From the cell containing the given text, extract its center point as [X, Y] coordinate. 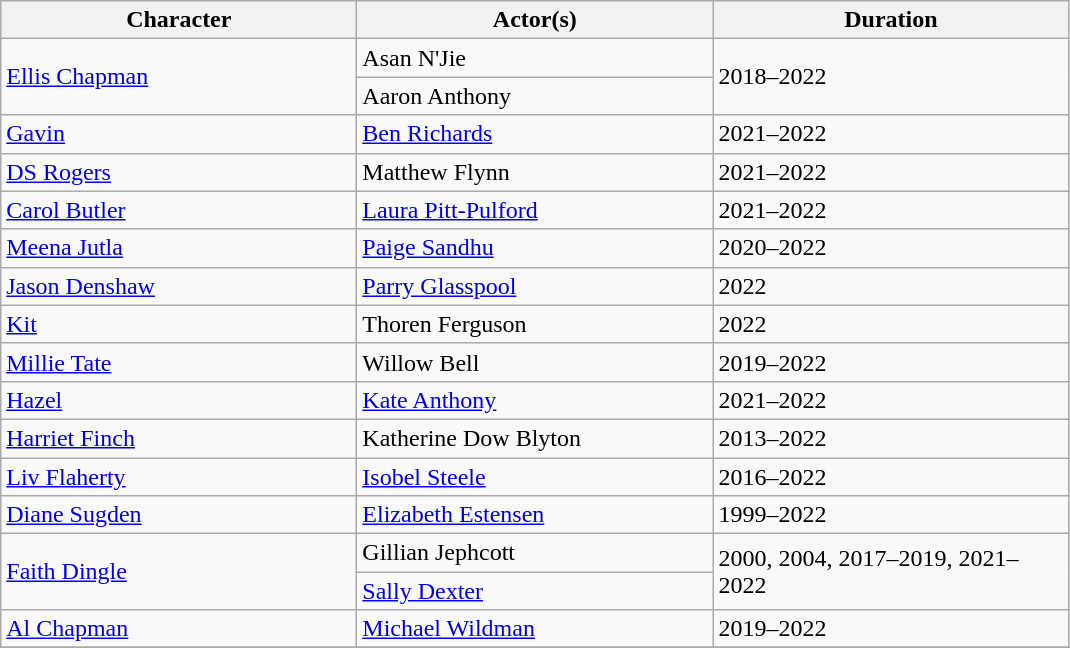
Diane Sugden [179, 515]
Elizabeth Estensen [535, 515]
Sally Dexter [535, 591]
Hazel [179, 400]
Harriet Finch [179, 438]
Jason Denshaw [179, 286]
2020–2022 [891, 248]
Gillian Jephcott [535, 553]
Thoren Ferguson [535, 324]
Al Chapman [179, 629]
2016–2022 [891, 477]
Millie Tate [179, 362]
Paige Sandhu [535, 248]
Kit [179, 324]
2000, 2004, 2017–2019, 2021–2022 [891, 572]
Katherine Dow Blyton [535, 438]
Michael Wildman [535, 629]
DS Rogers [179, 172]
Willow Bell [535, 362]
Ellis Chapman [179, 77]
Meena Jutla [179, 248]
Carol Butler [179, 210]
Character [179, 20]
Kate Anthony [535, 400]
Faith Dingle [179, 572]
Laura Pitt-Pulford [535, 210]
Aaron Anthony [535, 96]
Asan N'Jie [535, 58]
1999–2022 [891, 515]
Liv Flaherty [179, 477]
Actor(s) [535, 20]
Ben Richards [535, 134]
2013–2022 [891, 438]
Parry Glasspool [535, 286]
Gavin [179, 134]
Matthew Flynn [535, 172]
Isobel Steele [535, 477]
Duration [891, 20]
2018–2022 [891, 77]
